Determine the [x, y] coordinate at the center of the cell enclosing the given text.  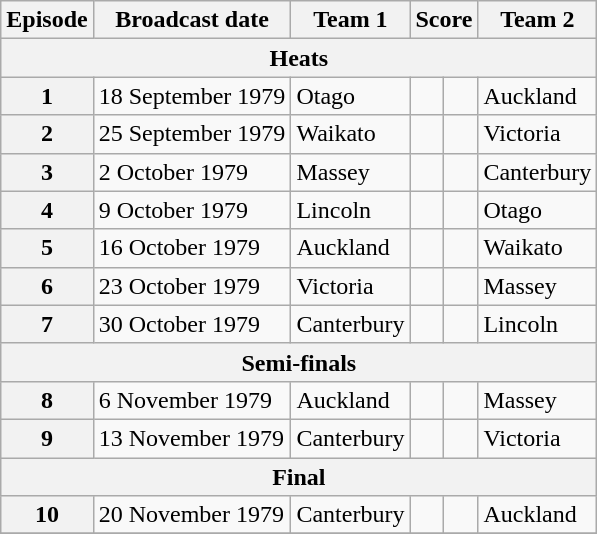
Semi-finals [299, 362]
10 [47, 515]
3 [47, 172]
6 November 1979 [192, 400]
Team 2 [538, 20]
25 September 1979 [192, 134]
Episode [47, 20]
20 November 1979 [192, 515]
Score [444, 20]
Final [299, 477]
6 [47, 286]
23 October 1979 [192, 286]
9 October 1979 [192, 210]
Broadcast date [192, 20]
7 [47, 324]
Team 1 [350, 20]
5 [47, 248]
30 October 1979 [192, 324]
16 October 1979 [192, 248]
2 [47, 134]
2 October 1979 [192, 172]
13 November 1979 [192, 438]
8 [47, 400]
4 [47, 210]
9 [47, 438]
18 September 1979 [192, 96]
Heats [299, 58]
1 [47, 96]
